Identify which cell holds the provided text, then report its (x, y) central coordinate. 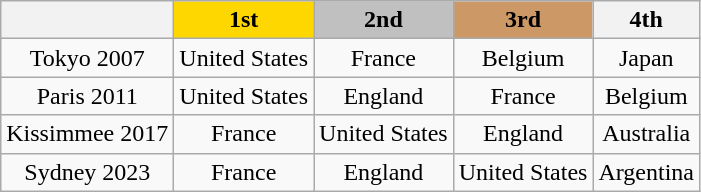
Paris 2011 (88, 96)
Argentina (646, 172)
2nd (384, 20)
Australia (646, 134)
Sydney 2023 (88, 172)
3rd (523, 20)
Japan (646, 58)
1st (244, 20)
Tokyo 2007 (88, 58)
Kissimmee 2017 (88, 134)
4th (646, 20)
